Return (x, y) of the center of cell containing provided text 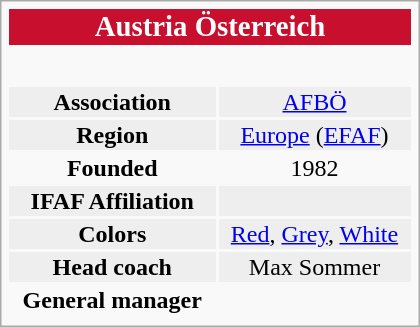
Colors (112, 234)
AFBÖ (314, 102)
IFAF Affiliation (112, 201)
Max Sommer (314, 267)
1982 (314, 168)
Founded (112, 168)
Association (112, 102)
General manager (112, 300)
Red, Grey, White (314, 234)
Europe (EFAF) (314, 135)
Austria Österreich (210, 27)
Head coach (112, 267)
Region (112, 135)
